Return (x, y) of the center of cell containing provided text 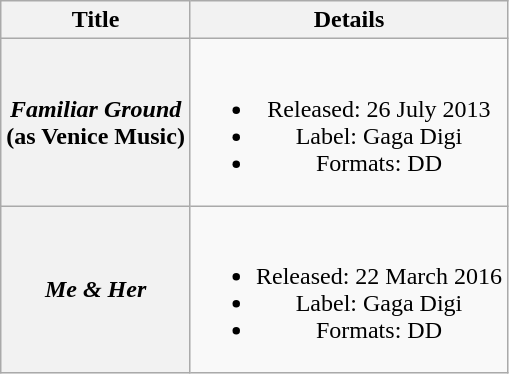
Released: 22 March 2016Label: Gaga DigiFormats: DD (348, 290)
Familiar Ground (as Venice Music) (96, 122)
Me & Her (96, 290)
Released: 26 July 2013Label: Gaga DigiFormats: DD (348, 122)
Title (96, 20)
Details (348, 20)
